Capture the cell that displays the provided text and extract its (x, y) central coordinate. 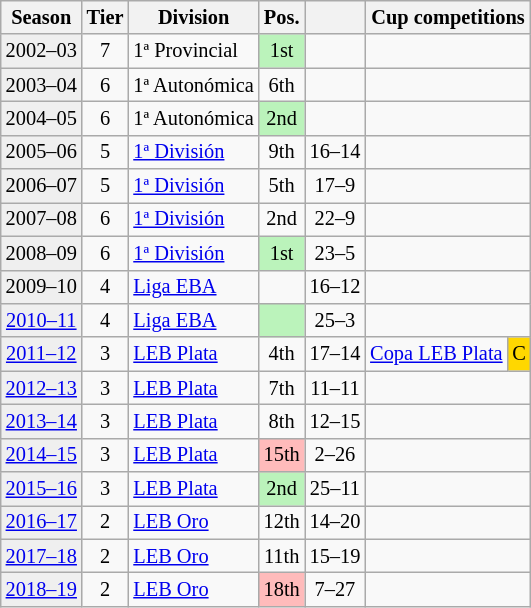
15th (282, 455)
11th (282, 556)
2014–15 (42, 455)
Copa LEB Plata (436, 354)
16–14 (336, 152)
1ª Provincial (193, 51)
2003–04 (42, 85)
Division (193, 17)
25–3 (336, 320)
2007–08 (42, 219)
Season (42, 17)
Tier (106, 17)
2002–03 (42, 51)
2005–06 (42, 152)
2011–12 (42, 354)
6th (282, 85)
2009–10 (42, 287)
2–26 (336, 455)
12th (282, 522)
4th (282, 354)
2012–13 (42, 388)
C (518, 354)
2015–16 (42, 489)
7 (106, 51)
5th (282, 186)
7th (282, 388)
2018–19 (42, 589)
2010–11 (42, 320)
2013–14 (42, 421)
23–5 (336, 253)
9th (282, 152)
16–12 (336, 287)
22–9 (336, 219)
12–15 (336, 421)
7–27 (336, 589)
17–9 (336, 186)
2008–09 (42, 253)
2017–18 (42, 556)
14–20 (336, 522)
11–11 (336, 388)
8th (282, 421)
Cup competitions (448, 17)
Pos. (282, 17)
15–19 (336, 556)
18th (282, 589)
2016–17 (42, 522)
17–14 (336, 354)
2006–07 (42, 186)
25–11 (336, 489)
2004–05 (42, 118)
